For the text-containing cell, return its midpoint in [x, y] coordinate format. 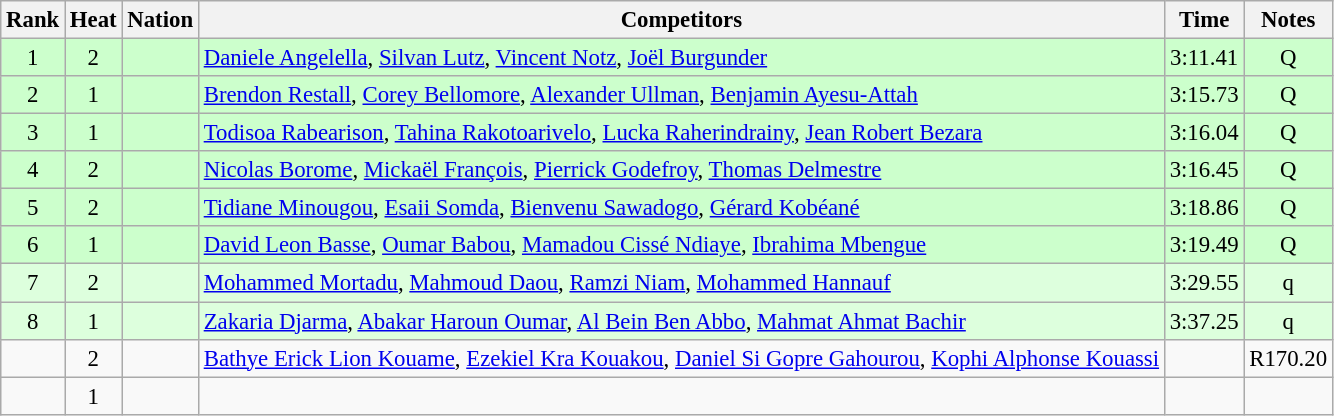
Bathye Erick Lion Kouame, Ezekiel Kra Kouakou, Daniel Si Gopre Gahourou, Kophi Alphonse Kouassi [681, 358]
3:29.55 [1204, 283]
3:11.41 [1204, 58]
3:15.73 [1204, 95]
3:16.04 [1204, 133]
Competitors [681, 20]
3:19.49 [1204, 245]
David Leon Basse, Oumar Babou, Mamadou Cissé Ndiaye, Ibrahima Mbengue [681, 245]
Daniele Angelella, Silvan Lutz, Vincent Notz, Joël Burgunder [681, 58]
R170.20 [1288, 358]
Zakaria Djarma, Abakar Haroun Oumar, Al Bein Ben Abbo, Mahmat Ahmat Bachir [681, 321]
Nation [160, 20]
3:16.45 [1204, 170]
Mohammed Mortadu, Mahmoud Daou, Ramzi Niam, Mohammed Hannauf [681, 283]
7 [33, 283]
Notes [1288, 20]
5 [33, 208]
8 [33, 321]
Todisoa Rabearison, Tahina Rakotoarivelo, Lucka Raherindrainy, Jean Robert Bezara [681, 133]
Nicolas Borome, Mickaël François, Pierrick Godefroy, Thomas Delmestre [681, 170]
3:18.86 [1204, 208]
Time [1204, 20]
Rank [33, 20]
3:37.25 [1204, 321]
Heat [94, 20]
6 [33, 245]
4 [33, 170]
Tidiane Minougou, Esaii Somda, Bienvenu Sawadogo, Gérard Kobéané [681, 208]
3 [33, 133]
Brendon Restall, Corey Bellomore, Alexander Ullman, Benjamin Ayesu-Attah [681, 95]
